Locate the cell with the specified text and output its (x, y) center coordinate. 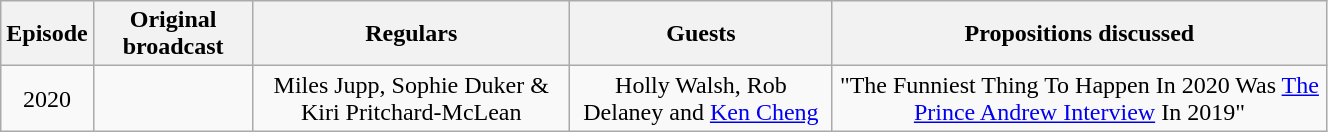
Guests (702, 34)
2020 (47, 98)
Miles Jupp, Sophie Duker & Kiri Pritchard-McLean (412, 98)
Regulars (412, 34)
Original broadcast (173, 34)
Propositions discussed (1079, 34)
Episode (47, 34)
Holly Walsh, Rob Delaney and Ken Cheng (702, 98)
"The Funniest Thing To Happen In 2020 Was The Prince Andrew Interview In 2019" (1079, 98)
